Determine the (x, y) coordinate at the center of the cell enclosing the given text.  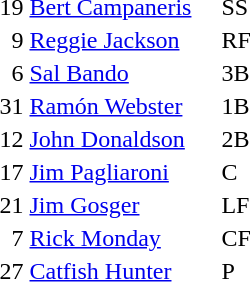
Reggie Jackson (122, 40)
Ramón Webster (122, 106)
Sal Bando (122, 73)
Rick Monday (122, 238)
Jim Pagliaroni (122, 172)
Jim Gosger (122, 205)
John Donaldson (122, 139)
